Return the (X, Y) coordinate for the center point of the cell that contains the specified text.  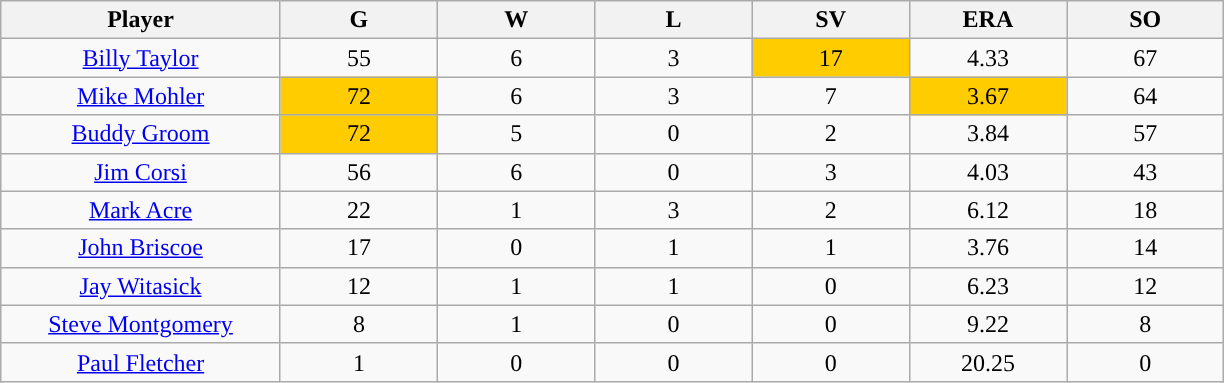
6.23 (988, 286)
3.67 (988, 96)
Billy Taylor (141, 58)
Steve Montgomery (141, 324)
Jim Corsi (141, 172)
John Briscoe (141, 248)
67 (1146, 58)
20.25 (988, 362)
3.84 (988, 134)
ERA (988, 20)
9.22 (988, 324)
SV (830, 20)
Paul Fletcher (141, 362)
W (516, 20)
4.03 (988, 172)
22 (358, 210)
6.12 (988, 210)
18 (1146, 210)
14 (1146, 248)
Buddy Groom (141, 134)
56 (358, 172)
55 (358, 58)
Mark Acre (141, 210)
Player (141, 20)
57 (1146, 134)
7 (830, 96)
Mike Mohler (141, 96)
SO (1146, 20)
43 (1146, 172)
Jay Witasick (141, 286)
G (358, 20)
3.76 (988, 248)
4.33 (988, 58)
L (674, 20)
5 (516, 134)
64 (1146, 96)
